Detect which cell encompasses the target text, then output its (x, y) center coordinate. 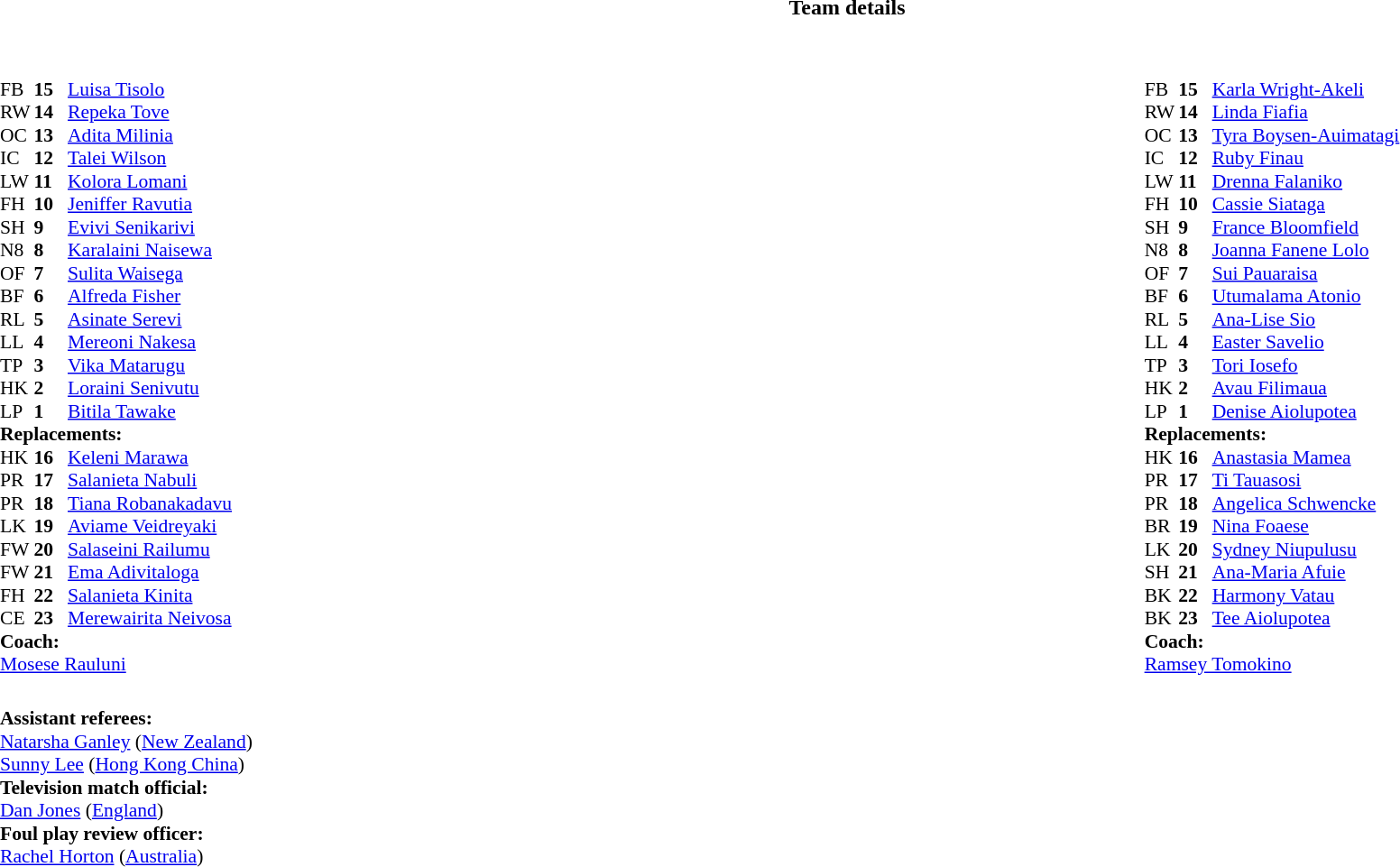
Cassie Siataga (1306, 205)
Tyra Boysen-Auimatagi (1306, 135)
Salanieta Nabuli (150, 481)
Sydney Niupulusu (1306, 549)
Talei Wilson (150, 158)
France Bloomfield (1306, 227)
Ana-Maria Afuie (1306, 573)
Loraini Senivutu (150, 389)
Mereoni Nakesa (150, 342)
Ruby Finau (1306, 158)
BR (1162, 526)
Angelica Schwencke (1306, 503)
Sui Pauaraisa (1306, 273)
Denise Aiolupotea (1306, 411)
Keleni Marawa (150, 457)
Merewairita Neivosa (150, 618)
Vika Matarugu (150, 365)
Repeka Tove (150, 113)
Jeniffer Ravutia (150, 205)
Easter Savelio (1306, 342)
Joanna Fanene Lolo (1306, 250)
Salanieta Kinita (150, 595)
Salaseini Railumu (150, 549)
Sulita Waisega (150, 273)
Harmony Vatau (1306, 595)
Nina Foaese (1306, 526)
Anastasia Mamea (1306, 457)
Adita Milinia (150, 135)
Ema Adivitaloga (150, 573)
Avau Filimaua (1306, 389)
Kolora Lomani (150, 181)
Bitila Tawake (150, 411)
Karla Wright-Akeli (1306, 89)
Utumalama Atonio (1306, 297)
Tori Iosefo (1306, 365)
Luisa Tisolo (150, 89)
Ti Tauasosi (1306, 481)
Ana-Lise Sio (1306, 319)
Tiana Robanakadavu (150, 503)
Asinate Serevi (150, 319)
Drenna Falaniko (1306, 181)
Alfreda Fisher (150, 297)
Linda Fiafia (1306, 113)
Ramsey Tomokino (1272, 665)
Karalaini Naisewa (150, 250)
Mosese Rauluni (115, 665)
Aviame Veidreyaki (150, 526)
CE (17, 618)
Evivi Senikarivi (150, 227)
Tee Aiolupotea (1306, 618)
